Search for the cell housing the specified text and yield its (X, Y) center coordinate. 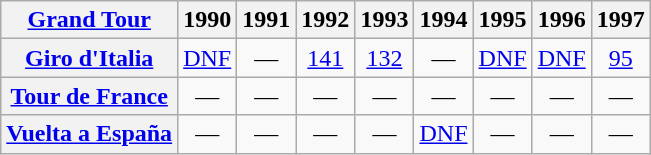
Tour de France (90, 96)
1997 (620, 20)
1993 (384, 20)
1992 (326, 20)
132 (384, 58)
1994 (444, 20)
141 (326, 58)
Grand Tour (90, 20)
1996 (562, 20)
1995 (502, 20)
Giro d'Italia (90, 58)
1990 (208, 20)
95 (620, 58)
1991 (266, 20)
Vuelta a España (90, 134)
